For the text-containing cell, return its midpoint in [x, y] coordinate format. 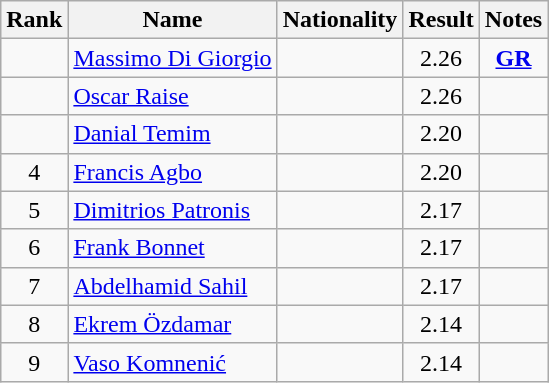
Massimo Di Giorgio [172, 58]
Dimitrios Patronis [172, 210]
Ekrem Özdamar [172, 324]
Oscar Raise [172, 96]
GR [513, 58]
9 [34, 362]
8 [34, 324]
Result [441, 20]
Name [172, 20]
5 [34, 210]
Frank Bonnet [172, 248]
6 [34, 248]
Danial Temim [172, 134]
Notes [513, 20]
Francis Agbo [172, 172]
Abdelhamid Sahil [172, 286]
7 [34, 286]
Rank [34, 20]
Nationality [340, 20]
Vaso Komnenić [172, 362]
4 [34, 172]
